From the cell containing the given text, extract its center point as (x, y) coordinate. 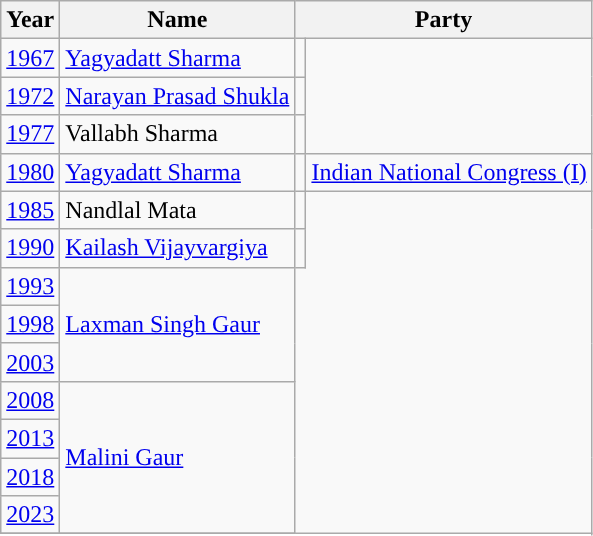
2018 (30, 477)
1990 (30, 248)
1980 (30, 172)
1993 (30, 286)
Kailash Vijayvargiya (178, 248)
Party (444, 20)
Nandlal Mata (178, 210)
2013 (30, 438)
2023 (30, 515)
Indian National Congress (I) (449, 172)
Malini Gaur (178, 457)
1985 (30, 210)
Narayan Prasad Shukla (178, 96)
1967 (30, 58)
1998 (30, 324)
Year (30, 20)
Name (178, 20)
Vallabh Sharma (178, 134)
1972 (30, 96)
2008 (30, 400)
2003 (30, 362)
1977 (30, 134)
Laxman Singh Gaur (178, 324)
